Find where the given text appears and provide that cell's center as [X, Y] coordinate. 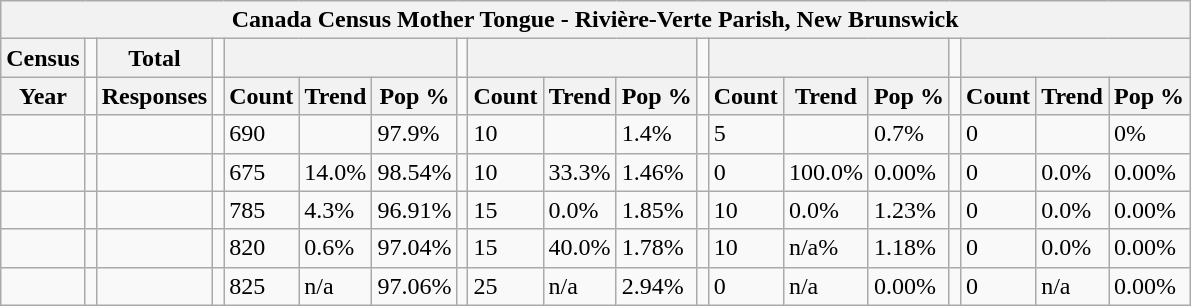
1.46% [656, 172]
0.7% [908, 134]
Census [43, 58]
2.94% [656, 286]
Responses [154, 96]
96.91% [414, 210]
825 [262, 286]
97.9% [414, 134]
n/a% [826, 248]
Canada Census Mother Tongue - Rivière-Verte Parish, New Brunswick [596, 20]
820 [262, 248]
97.06% [414, 286]
25 [506, 286]
1.78% [656, 248]
0% [1148, 134]
1.23% [908, 210]
98.54% [414, 172]
690 [262, 134]
5 [746, 134]
100.0% [826, 172]
Total [154, 58]
1.85% [656, 210]
675 [262, 172]
1.4% [656, 134]
14.0% [336, 172]
33.3% [580, 172]
40.0% [580, 248]
97.04% [414, 248]
4.3% [336, 210]
Year [43, 96]
785 [262, 210]
0.6% [336, 248]
1.18% [908, 248]
